Scan for the cell matching the given text and deliver its [X, Y] coordinate at center. 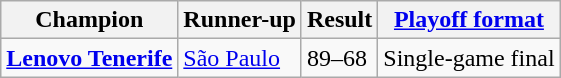
Runner-up [240, 20]
Lenovo Tenerife [90, 58]
Champion [90, 20]
89–68 [339, 58]
São Paulo [240, 58]
Single-game final [469, 58]
Playoff format [469, 20]
Result [339, 20]
